Return the [x, y] coordinate for the center point of the cell that contains the specified text.  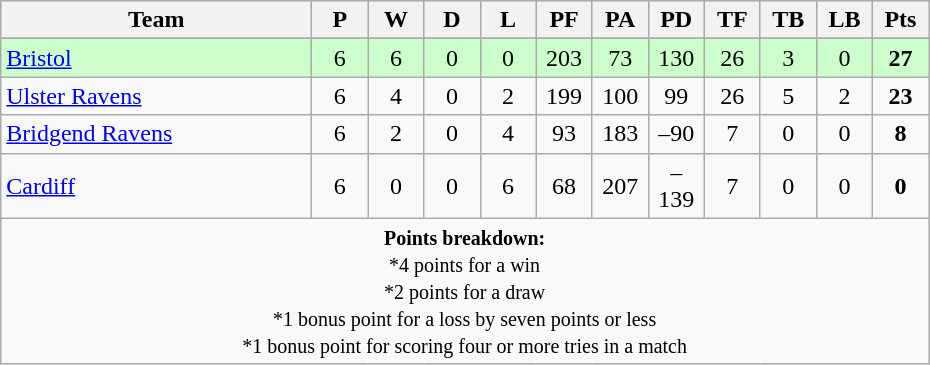
99 [676, 96]
93 [564, 134]
130 [676, 58]
P [340, 20]
–139 [676, 186]
199 [564, 96]
Ulster Ravens [156, 96]
183 [620, 134]
8 [900, 134]
Team [156, 20]
100 [620, 96]
3 [788, 58]
Pts [900, 20]
PF [564, 20]
203 [564, 58]
Bristol [156, 58]
73 [620, 58]
D [452, 20]
W [396, 20]
L [508, 20]
–90 [676, 134]
Bridgend Ravens [156, 134]
TF [732, 20]
PD [676, 20]
27 [900, 58]
68 [564, 186]
23 [900, 96]
LB [844, 20]
PA [620, 20]
207 [620, 186]
Cardiff [156, 186]
TB [788, 20]
5 [788, 96]
